Locate the cell with the specified text and output its (X, Y) center coordinate. 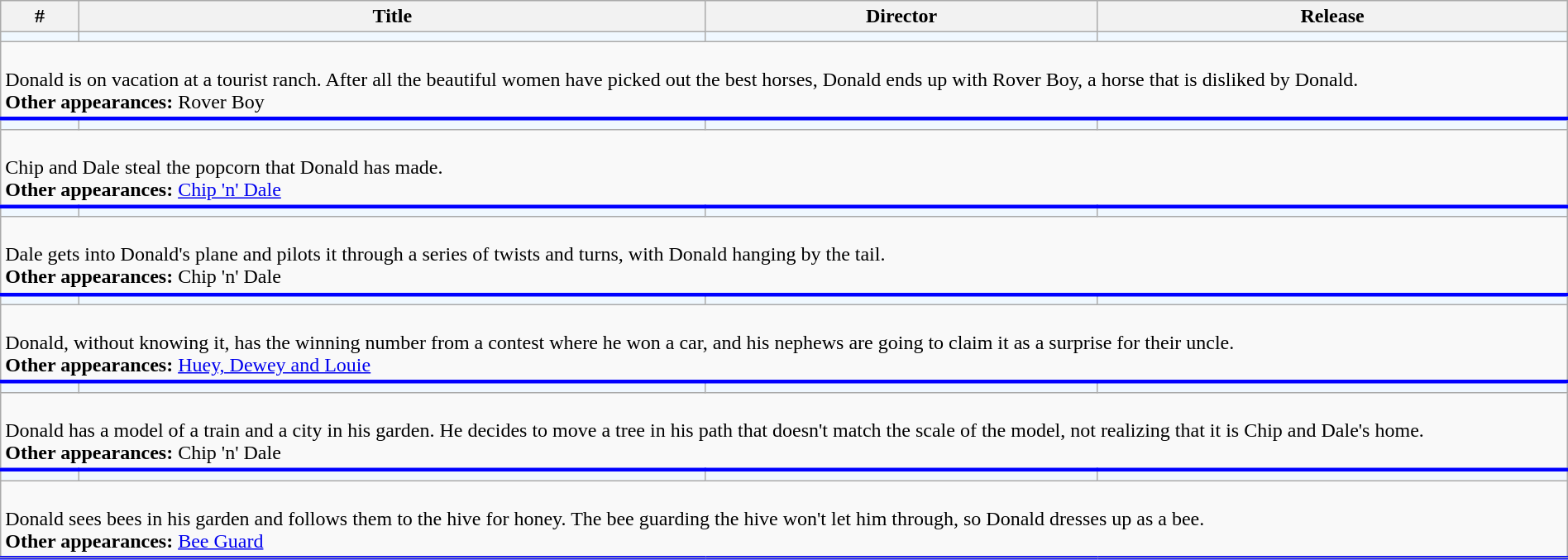
Dale gets into Donald's plane and pilots it through a series of twists and turns, with Donald hanging by the tail.Other appearances: Chip 'n' Dale (784, 256)
Title (392, 17)
Director (901, 17)
Release (1332, 17)
Chip and Dale steal the popcorn that Donald has made.Other appearances: Chip 'n' Dale (784, 168)
# (40, 17)
